Return [X, Y] of the center of cell containing provided text 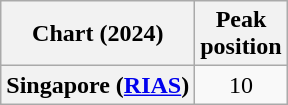
10 [241, 85]
Chart (2024) [98, 34]
Peakposition [241, 34]
Singapore (RIAS) [98, 85]
